Locate the cell with the specified text and output its (x, y) center coordinate. 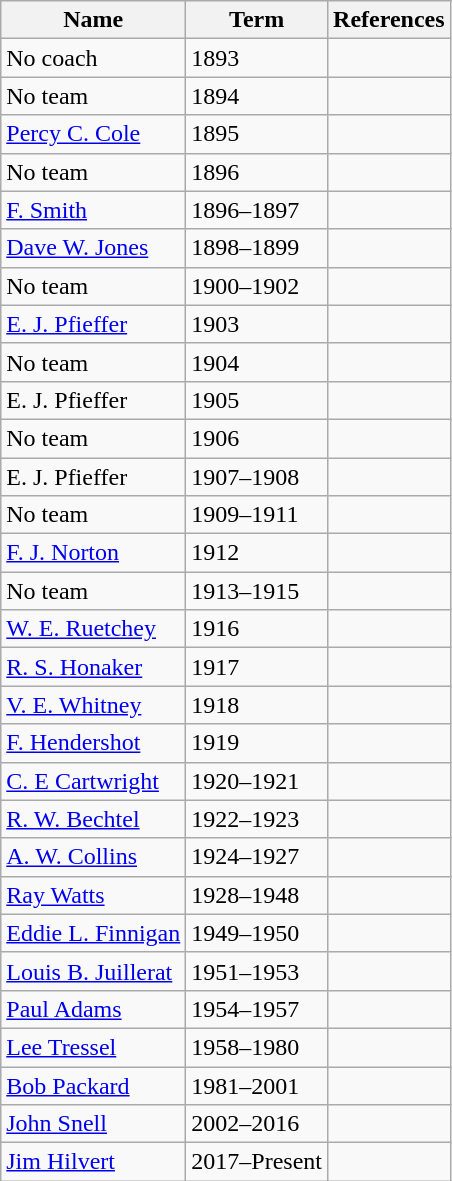
1896–1897 (257, 210)
1896 (257, 172)
1904 (257, 362)
1922–1923 (257, 819)
2017–Present (257, 1162)
1895 (257, 134)
F. Smith (94, 210)
1907–1908 (257, 477)
1898–1899 (257, 248)
1924–1927 (257, 857)
V. E. Whitney (94, 705)
Dave W. Jones (94, 248)
1906 (257, 438)
1909–1911 (257, 515)
1928–1948 (257, 895)
Louis B. Juillerat (94, 971)
Percy C. Cole (94, 134)
Name (94, 20)
References (390, 20)
Eddie L. Finnigan (94, 933)
Paul Adams (94, 1009)
1894 (257, 96)
1949–1950 (257, 933)
1958–1980 (257, 1047)
Term (257, 20)
1981–2001 (257, 1085)
Lee Tressel (94, 1047)
W. E. Ruetchey (94, 629)
No coach (94, 58)
A. W. Collins (94, 857)
2002–2016 (257, 1124)
1920–1921 (257, 781)
1917 (257, 667)
1919 (257, 743)
R. W. Bechtel (94, 819)
John Snell (94, 1124)
Jim Hilvert (94, 1162)
1918 (257, 705)
F. Hendershot (94, 743)
1913–1915 (257, 591)
1905 (257, 400)
1912 (257, 553)
Bob Packard (94, 1085)
C. E Cartwright (94, 781)
R. S. Honaker (94, 667)
1903 (257, 324)
Ray Watts (94, 895)
1954–1957 (257, 1009)
1893 (257, 58)
1951–1953 (257, 971)
F. J. Norton (94, 553)
1916 (257, 629)
1900–1902 (257, 286)
